Locate the cell with the specified text and output its (X, Y) center coordinate. 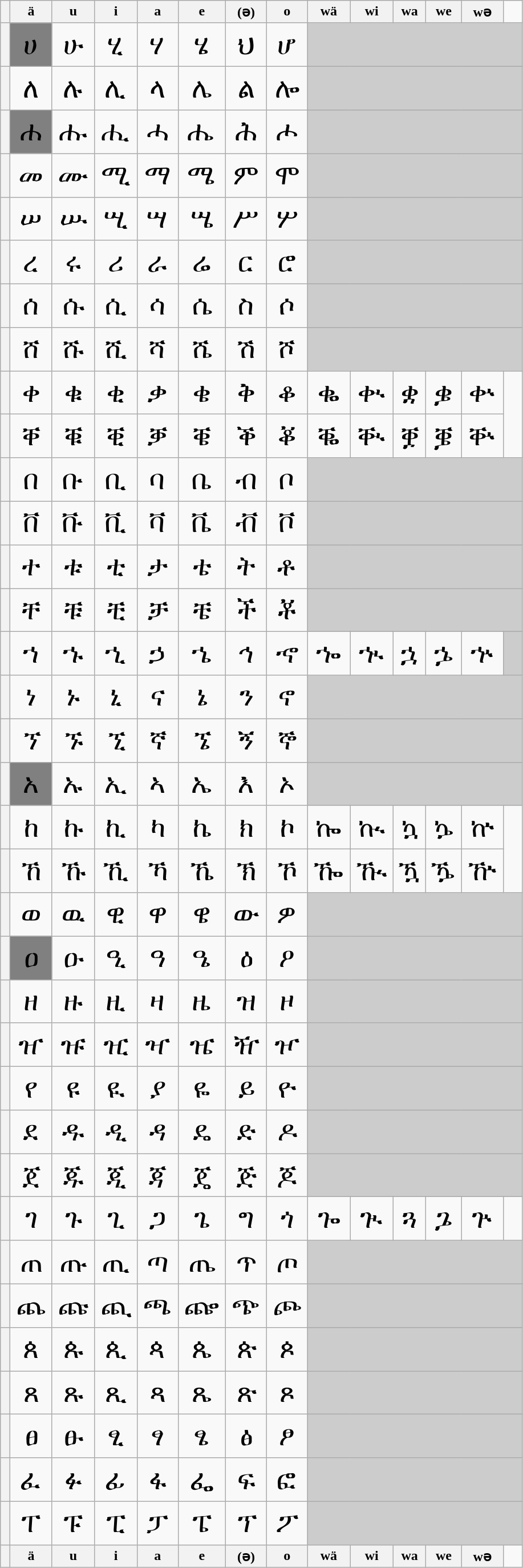
ቸ (31, 610)
ነ (31, 697)
ጲ (116, 1349)
ሁ (73, 45)
ጤ (202, 1262)
ዤ (202, 1045)
ጮ (287, 1305)
ሺ (116, 349)
ኸ (31, 871)
ጻ (157, 1393)
ጬ (202, 1305)
ገ (31, 1219)
ኩ (73, 827)
ፑ (73, 1523)
ቡ (73, 479)
ዅ (483, 871)
ቓ (157, 436)
ኃ (157, 654)
ለ (31, 88)
ፔ (202, 1523)
ሳ (157, 305)
ዣ (157, 1045)
ቦ (287, 479)
ኤ (202, 784)
ዃ (410, 871)
ቪ (116, 523)
ቫ (157, 523)
ዩ (73, 1088)
ሙ (73, 175)
ኌ (444, 654)
ጸ (31, 1393)
ዎ (287, 914)
ቅ (246, 393)
ፋ (157, 1480)
ጨ (31, 1305)
ኘ (31, 740)
ጒ (372, 1219)
ስ (246, 305)
ዛ (157, 1001)
ሰ (31, 305)
ኻ (157, 871)
ካ (157, 827)
ሑ (73, 132)
ደ (31, 1132)
ቂ (116, 393)
ያ (157, 1088)
ታ (157, 566)
ሽ (246, 349)
ቢ (116, 479)
ዙ (73, 1001)
ች (246, 610)
ጱ (73, 1349)
ሌ (202, 88)
ቾ (287, 610)
ቃ (157, 393)
ቒ (116, 436)
የ (31, 1088)
ጪ (116, 1305)
ፓ (157, 1523)
ኙ (73, 740)
ሊ (116, 88)
ኹ (73, 871)
ዋ (157, 914)
ላ (157, 88)
ዓ (157, 958)
ኛ (157, 740)
ኁ (73, 654)
ዐ (31, 958)
ኡ (73, 784)
ጶ (287, 1349)
ኊ (372, 654)
ፅ (246, 1436)
ቆ (287, 393)
ቍ (483, 393)
ሼ (202, 349)
አ (31, 784)
ሪ (116, 262)
ቻ (157, 610)
ሦ (287, 219)
ኵ (483, 827)
ሮ (287, 262)
ጁ (73, 1175)
ጣ (157, 1262)
ሢ (116, 219)
ረ (31, 262)
ጃ (157, 1175)
ሴ (202, 305)
ሓ (157, 132)
ዄ (444, 871)
ቩ (73, 523)
ኦ (287, 784)
ሶ (287, 305)
ጵ (246, 1349)
ጥ (246, 1262)
ል (246, 88)
ዝ (246, 1001)
ኖ (287, 697)
ዪ (116, 1088)
ጳ (157, 1349)
ጅ (246, 1175)
ቌ (444, 393)
ሔ (202, 132)
ኮ (287, 827)
ቚ (372, 436)
ኣ (157, 784)
ፖ (287, 1523)
ቐ (31, 436)
ፐ (31, 1523)
ሣ (157, 219)
ፒ (116, 1523)
ጺ (116, 1393)
ሂ (116, 45)
ቖ (287, 436)
ሱ (73, 305)
ዱ (73, 1132)
ጀ (31, 1175)
ዥ (246, 1045)
ጆ (287, 1175)
ጦ (287, 1262)
ቨ (31, 523)
ም (246, 175)
ፁ (73, 1436)
ሸ (31, 349)
ሀ (31, 45)
ሻ (157, 349)
ኋ (410, 654)
ሆ (287, 45)
ኼ (202, 871)
ኆ (287, 654)
ራ (157, 262)
ኬ (202, 827)
ጠ (31, 1262)
ዞ (287, 1001)
ቘ (329, 436)
ብ (246, 479)
ዕ (246, 958)
ዴ (202, 1132)
ኴ (444, 827)
ዘ (31, 1001)
ሒ (116, 132)
ኜ (202, 740)
ጊ (116, 1219)
ዜ (202, 1001)
ፉ (73, 1480)
ሎ (287, 88)
ፈ (31, 1480)
ሜ (202, 175)
ቛ (410, 436)
ድ (246, 1132)
ማ (157, 175)
ኚ (116, 740)
ዂ (372, 871)
ጋ (157, 1219)
ዶ (287, 1132)
ፎ (287, 1480)
ው (246, 914)
ሐ (31, 132)
ና (157, 697)
ዔ (202, 958)
ዡ (73, 1045)
ዖ (287, 958)
ተ (31, 566)
ጉ (73, 1219)
መ (31, 175)
ሬ (202, 262)
ሖ (287, 132)
ቹ (73, 610)
ከ (31, 827)
ሃ (157, 45)
ህ (246, 45)
ዌ (202, 914)
ጐ (329, 1219)
እ (246, 784)
ዦ (287, 1045)
ጭ (246, 1305)
ኒ (116, 697)
ዳ (157, 1132)
ይ (246, 1088)
ግ (246, 1219)
ዲ (116, 1132)
ር (246, 262)
ኲ (372, 827)
ጽ (246, 1393)
ሡ (73, 219)
ጫ (157, 1305)
ቀ (31, 393)
ቮ (287, 523)
ዒ (116, 958)
ሹ (73, 349)
ቄ (202, 393)
ኞ (287, 740)
ን (246, 697)
ቁ (73, 393)
ሕ (246, 132)
ጄ (202, 1175)
ኍ (483, 654)
ጔ (444, 1219)
ኳ (410, 827)
ኂ (116, 654)
ኢ (116, 784)
ቔ (202, 436)
ፍ (246, 1480)
ጹ (73, 1393)
ዊ (116, 914)
ዉ (73, 914)
ኰ (329, 827)
ፄ (202, 1436)
ቺ (116, 610)
ኈ (329, 654)
ፕ (246, 1523)
ዢ (116, 1045)
ሞ (287, 175)
ኺ (116, 871)
ሥ (246, 219)
ጴ (202, 1349)
ቱ (73, 566)
ዠ (31, 1045)
ፌ (202, 1480)
ቊ (372, 393)
ኽ (246, 871)
ሤ (202, 219)
ኀ (31, 654)
ኅ (246, 654)
ዬ (202, 1088)
ቋ (410, 393)
ጂ (116, 1175)
ቕ (246, 436)
ቭ (246, 523)
ሩ (73, 262)
ት (246, 566)
ክ (246, 827)
ኝ (246, 740)
ጾ (287, 1393)
ጰ (31, 1349)
ኑ (73, 697)
ኔ (202, 697)
ኄ (202, 654)
ሠ (31, 219)
ፃ (157, 1436)
ወ (31, 914)
ቜ (444, 436)
ቈ (329, 393)
ጡ (73, 1262)
ሲ (116, 305)
ዑ (73, 958)
ጌ (202, 1219)
ሄ (202, 45)
ሉ (73, 88)
ጓ (410, 1219)
ቝ (483, 436)
ኪ (116, 827)
ባ (157, 479)
ዮ (287, 1088)
ጢ (116, 1262)
ቤ (202, 479)
ቬ (202, 523)
ቑ (73, 436)
ቼ (202, 610)
ኾ (287, 871)
ጼ (202, 1393)
ጩ (73, 1305)
ፊ (116, 1480)
ሾ (287, 349)
ዚ (116, 1001)
ሚ (116, 175)
ዀ (329, 871)
ቶ (287, 566)
ፀ (31, 1436)
ፆ (287, 1436)
በ (31, 479)
ፂ (116, 1436)
ቲ (116, 566)
ቴ (202, 566)
ጎ (287, 1219)
ጕ (483, 1219)
